Capture the cell that displays the provided text and extract its (X, Y) central coordinate. 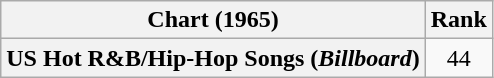
Chart (1965) (213, 20)
44 (458, 58)
Rank (458, 20)
US Hot R&B/Hip-Hop Songs (Billboard) (213, 58)
